Locate the cell with the specified text and output its [x, y] center coordinate. 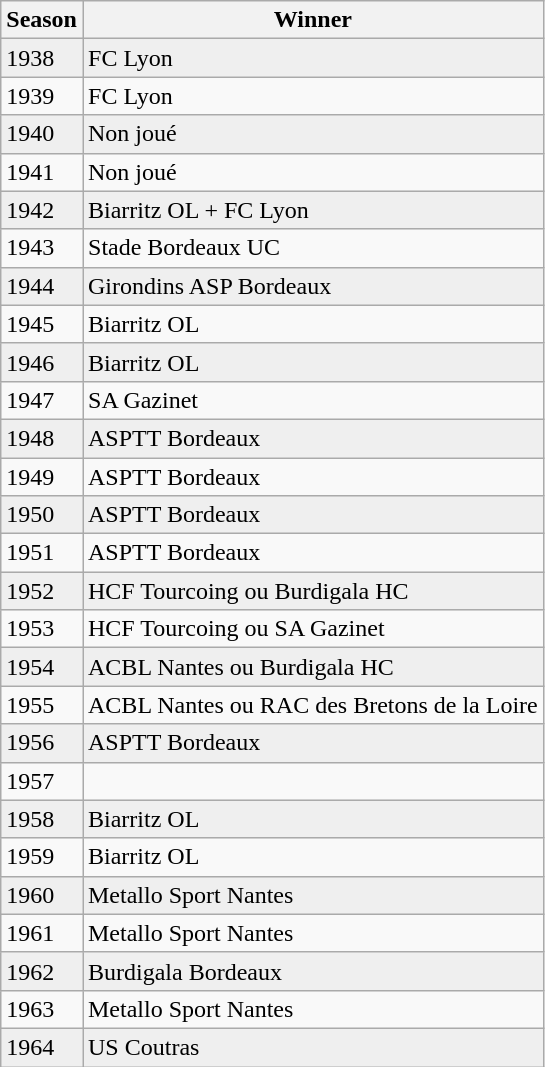
1960 [42, 895]
HCF Tourcoing ou Burdigala HC [312, 591]
HCF Tourcoing ou SA Gazinet [312, 629]
1947 [42, 400]
1961 [42, 933]
1959 [42, 857]
Winner [312, 20]
1957 [42, 781]
1945 [42, 324]
1938 [42, 58]
1963 [42, 1009]
Burdigala Bordeaux [312, 971]
SA Gazinet [312, 400]
1952 [42, 591]
ACBL Nantes ou Burdigala HC [312, 667]
1958 [42, 819]
Biarritz OL + FC Lyon [312, 210]
1951 [42, 553]
Season [42, 20]
1962 [42, 971]
1964 [42, 1047]
1954 [42, 667]
1950 [42, 515]
1943 [42, 248]
1941 [42, 172]
1944 [42, 286]
US Coutras [312, 1047]
1940 [42, 134]
1939 [42, 96]
1946 [42, 362]
1955 [42, 705]
1948 [42, 438]
1956 [42, 743]
1953 [42, 629]
Girondins ASP Bordeaux [312, 286]
1949 [42, 477]
1942 [42, 210]
ACBL Nantes ou RAC des Bretons de la Loire [312, 705]
Stade Bordeaux UC [312, 248]
